Return [X, Y] of the center of cell containing provided text 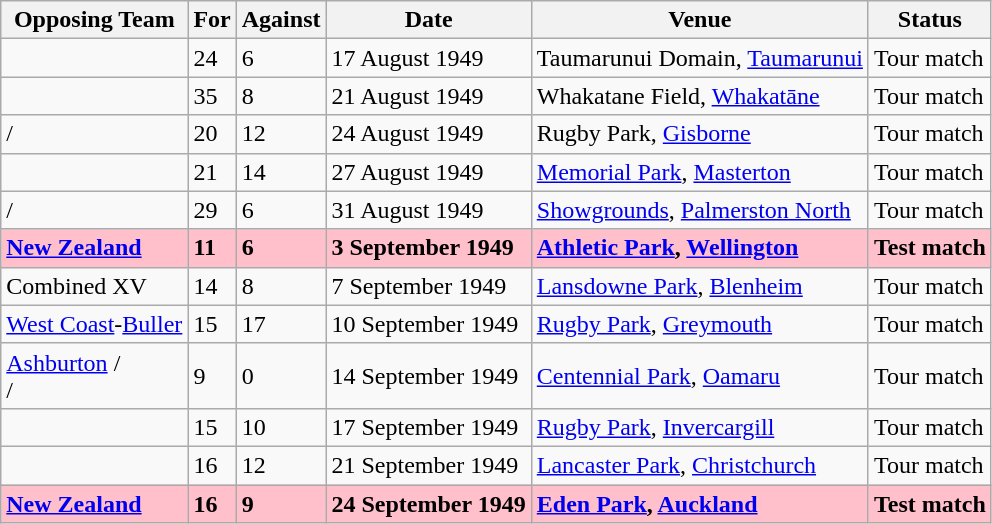
Status [930, 20]
Whakatane Field, Whakatāne [700, 96]
Venue [700, 20]
21 September 1949 [428, 465]
Ashburton / / [94, 376]
Against [281, 20]
11 [212, 248]
29 [212, 210]
Rugby Park, Gisborne [700, 134]
Eden Park, Auckland [700, 503]
Memorial Park, Masterton [700, 172]
7 September 1949 [428, 286]
Opposing Team [94, 20]
17 September 1949 [428, 427]
For [212, 20]
West Coast-Buller [94, 324]
24 September 1949 [428, 503]
35 [212, 96]
24 August 1949 [428, 134]
21 August 1949 [428, 96]
Date [428, 20]
31 August 1949 [428, 210]
Rugby Park, Greymouth [700, 324]
Taumarunui Domain, Taumarunui [700, 58]
Athletic Park, Wellington [700, 248]
Lansdowne Park, Blenheim [700, 286]
20 [212, 134]
Centennial Park, Oamaru [700, 376]
Combined XV [94, 286]
0 [281, 376]
17 August 1949 [428, 58]
Rugby Park, Invercargill [700, 427]
10 [281, 427]
21 [212, 172]
24 [212, 58]
10 September 1949 [428, 324]
Showgrounds, Palmerston North [700, 210]
27 August 1949 [428, 172]
14 September 1949 [428, 376]
Lancaster Park, Christchurch [700, 465]
17 [281, 324]
3 September 1949 [428, 248]
